Provide the (X, Y) coordinate of the cell's center where the given text is located.  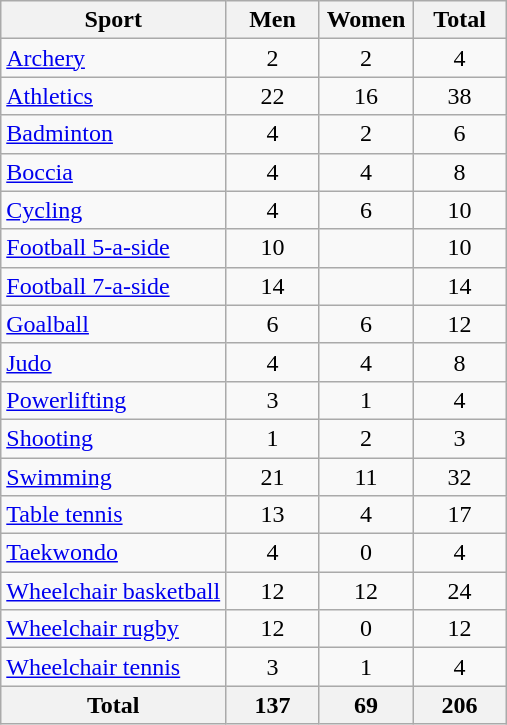
Football 7-a-side (114, 286)
Table tennis (114, 515)
Wheelchair rugby (114, 629)
24 (460, 591)
Sport (114, 20)
Cycling (114, 210)
11 (366, 477)
Taekwondo (114, 553)
Wheelchair tennis (114, 667)
Badminton (114, 134)
69 (366, 705)
32 (460, 477)
Football 5-a-side (114, 248)
Judo (114, 362)
16 (366, 96)
Powerlifting (114, 400)
137 (273, 705)
Boccia (114, 172)
38 (460, 96)
17 (460, 515)
22 (273, 96)
13 (273, 515)
206 (460, 705)
Archery (114, 58)
Men (273, 20)
Swimming (114, 477)
Shooting (114, 438)
21 (273, 477)
Athletics (114, 96)
Women (366, 20)
Goalball (114, 324)
Wheelchair basketball (114, 591)
